From the cell containing the given text, extract its center point as [X, Y] coordinate. 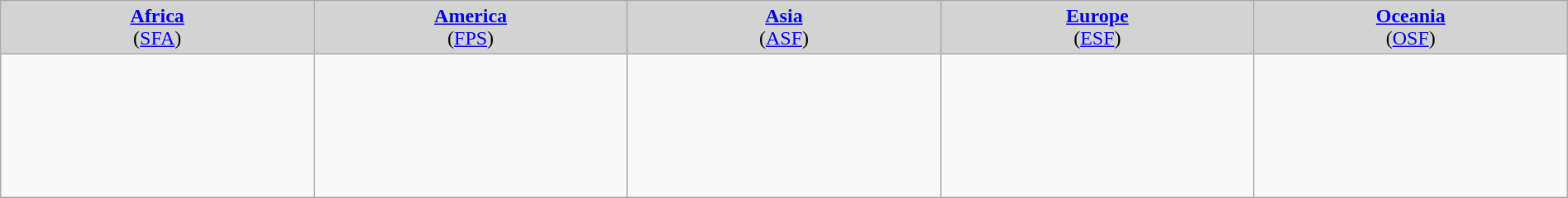
America(FPS) [471, 28]
Europe(ESF) [1097, 28]
Oceania(OSF) [1411, 28]
Africa(SFA) [157, 28]
Asia(ASF) [784, 28]
